Search for the cell housing the specified text and yield its (x, y) center coordinate. 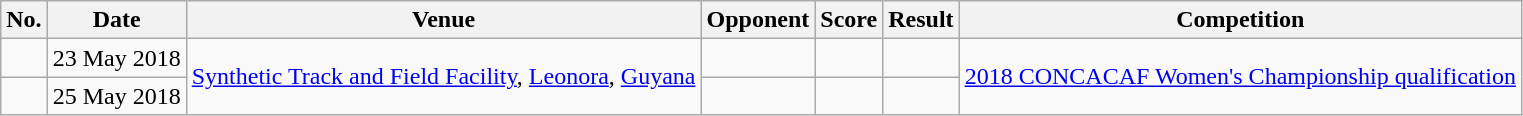
Synthetic Track and Field Facility, Leonora, Guyana (444, 77)
25 May 2018 (116, 96)
2018 CONCACAF Women's Championship qualification (1240, 77)
Score (849, 20)
Opponent (758, 20)
No. (24, 20)
23 May 2018 (116, 58)
Venue (444, 20)
Competition (1240, 20)
Result (921, 20)
Date (116, 20)
